Scan for the cell matching the given text and deliver its (x, y) coordinate at center. 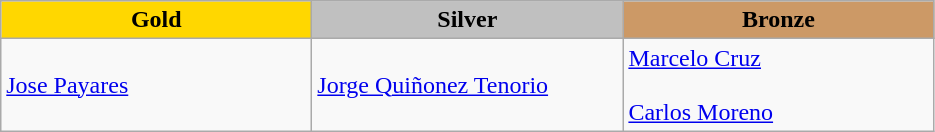
Jorge Quiñonez Tenorio (468, 85)
Gold (156, 20)
Silver (468, 20)
Marcelo CruzCarlos Moreno (778, 85)
Bronze (778, 20)
Jose Payares (156, 85)
